Capture the cell that displays the provided text and extract its (X, Y) central coordinate. 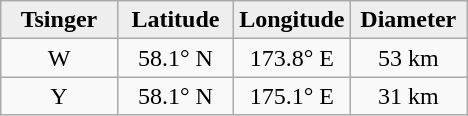
Y (59, 96)
Diameter (408, 20)
53 km (408, 58)
Tsinger (59, 20)
173.8° E (292, 58)
Longitude (292, 20)
Latitude (175, 20)
31 km (408, 96)
175.1° E (292, 96)
W (59, 58)
